Output the (X, Y) coordinate of the center of the cell containing the given text.  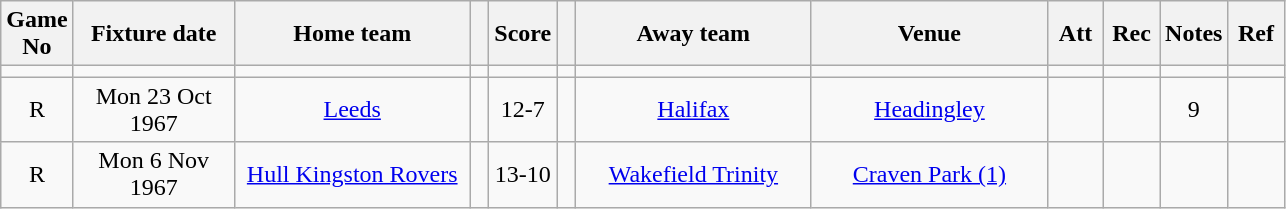
Att (1075, 34)
Mon 6 Nov 1967 (154, 174)
13-10 (523, 174)
Craven Park (1) (929, 174)
Home team (352, 34)
12-7 (523, 110)
Score (523, 34)
Wakefield Trinity (693, 174)
Fixture date (154, 34)
9 (1194, 110)
Away team (693, 34)
Venue (929, 34)
Rec (1132, 34)
Notes (1194, 34)
Game No (37, 34)
Halifax (693, 110)
Leeds (352, 110)
Mon 23 Oct 1967 (154, 110)
Headingley (929, 110)
Ref (1256, 34)
Hull Kingston Rovers (352, 174)
